Output the (X, Y) coordinate of the center of the cell containing the given text.  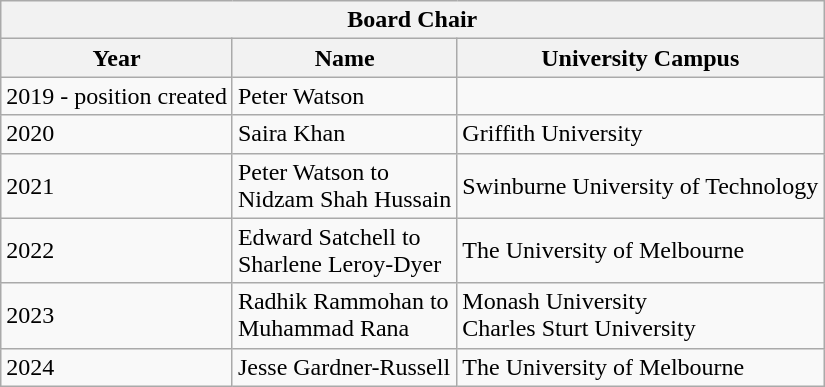
Year (117, 58)
2022 (117, 250)
2024 (117, 367)
Jesse Gardner-Russell (344, 367)
Monash UniversityCharles Sturt University (640, 316)
2023 (117, 316)
2019 - position created (117, 96)
University Campus (640, 58)
Peter Watson (344, 96)
Radhik Rammohan toMuhammad Rana (344, 316)
Griffith University (640, 134)
Name (344, 58)
Peter Watson toNidzam Shah Hussain (344, 186)
Swinburne University of Technology (640, 186)
2021 (117, 186)
Board Chair (412, 20)
2020 (117, 134)
Edward Satchell toSharlene Leroy-Dyer (344, 250)
Saira Khan (344, 134)
